Output the (X, Y) coordinate of the center of the cell containing the given text.  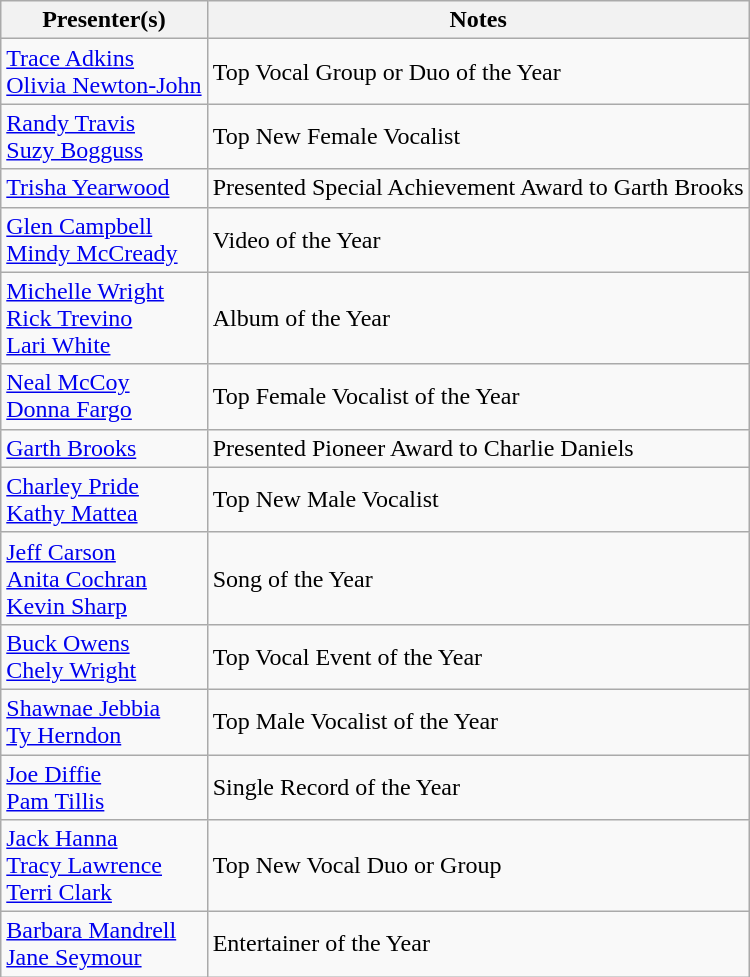
Top New Vocal Duo or Group (478, 866)
Top Female Vocalist of the Year (478, 396)
Single Record of the Year (478, 786)
Presented Special Achievement Award to Garth Brooks (478, 188)
Shawnae JebbiaTy Herndon (104, 722)
Charley PrideKathy Mattea (104, 500)
Neal McCoyDonna Fargo (104, 396)
Michelle WrightRick TrevinoLari White (104, 318)
Top New Female Vocalist (478, 136)
Album of the Year (478, 318)
Trace AdkinsOlivia Newton-John (104, 72)
Garth Brooks (104, 448)
Top Vocal Event of the Year (478, 656)
Jeff CarsonAnita CochranKevin Sharp (104, 578)
Joe DiffiePam Tillis (104, 786)
Video of the Year (478, 240)
Top Vocal Group or Duo of the Year (478, 72)
Top Male Vocalist of the Year (478, 722)
Presenter(s) (104, 20)
Barbara MandrellJane Seymour (104, 944)
Buck OwensChely Wright (104, 656)
Trisha Yearwood (104, 188)
Notes (478, 20)
Top New Male Vocalist (478, 500)
Randy TravisSuzy Bogguss (104, 136)
Song of the Year (478, 578)
Entertainer of the Year (478, 944)
Jack HannaTracy LawrenceTerri Clark (104, 866)
Presented Pioneer Award to Charlie Daniels (478, 448)
Glen CampbellMindy McCready (104, 240)
